Find where the given text appears and provide that cell's center as [X, Y] coordinate. 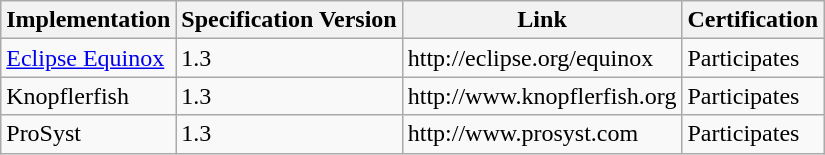
http://eclipse.org/equinox [542, 58]
http://www.prosyst.com [542, 134]
ProSyst [88, 134]
Specification Version [289, 20]
http://www.knopflerfish.org [542, 96]
Certification [753, 20]
Link [542, 20]
Knopflerfish [88, 96]
Implementation [88, 20]
Eclipse Equinox [88, 58]
